Extract the (x, y) coordinate from the center of the cell holding the provided text.  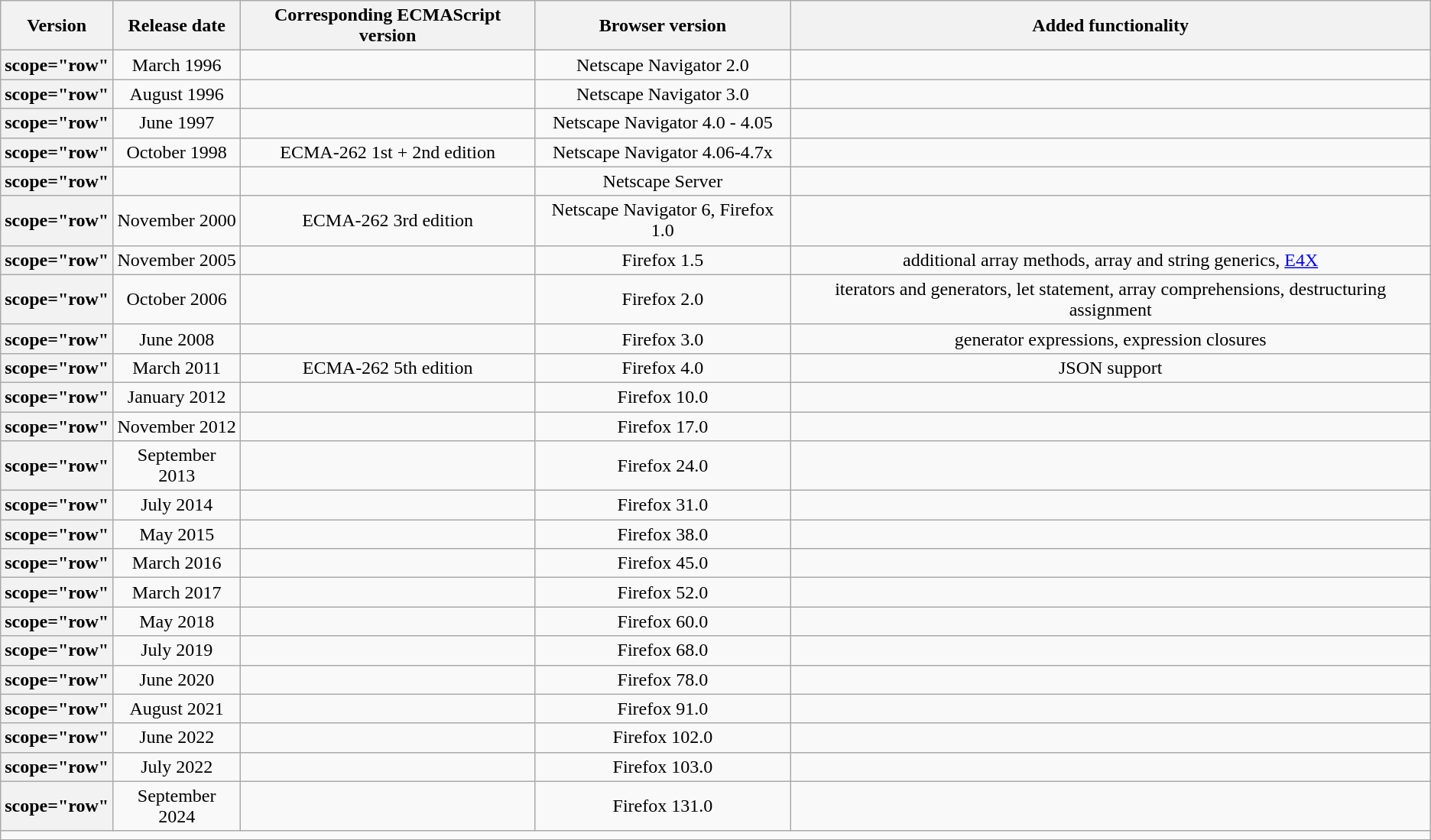
June 2022 (177, 738)
Firefox 10.0 (664, 397)
Firefox 131.0 (664, 806)
Browser version (664, 26)
ECMA-262 3rd edition (388, 220)
July 2022 (177, 767)
March 2011 (177, 368)
July 2014 (177, 505)
June 2008 (177, 339)
Firefox 2.0 (664, 300)
Netscape Navigator 4.06-4.7x (664, 152)
Version (57, 26)
September 2013 (177, 466)
ECMA-262 5th edition (388, 368)
additional array methods, array and string generics, E4X (1110, 260)
November 2012 (177, 426)
November 2000 (177, 220)
November 2005 (177, 260)
Firefox 78.0 (664, 679)
Firefox 91.0 (664, 709)
March 2016 (177, 563)
June 1997 (177, 123)
Firefox 3.0 (664, 339)
August 1996 (177, 94)
JSON support (1110, 368)
ECMA-262 1st + 2nd edition (388, 152)
September 2024 (177, 806)
Added functionality (1110, 26)
Firefox 102.0 (664, 738)
Netscape Navigator 3.0 (664, 94)
Firefox 60.0 (664, 621)
July 2019 (177, 650)
October 2006 (177, 300)
January 2012 (177, 397)
Netscape Server (664, 181)
Firefox 52.0 (664, 592)
March 1996 (177, 65)
Firefox 68.0 (664, 650)
Firefox 38.0 (664, 534)
Netscape Navigator 4.0 - 4.05 (664, 123)
March 2017 (177, 592)
Firefox 103.0 (664, 767)
Firefox 45.0 (664, 563)
Firefox 1.5 (664, 260)
Corresponding ECMAScript version (388, 26)
June 2020 (177, 679)
May 2018 (177, 621)
generator expressions, expression closures (1110, 339)
iterators and generators, let statement, array comprehensions, destructuring assignment (1110, 300)
Netscape Navigator 2.0 (664, 65)
Firefox 4.0 (664, 368)
Netscape Navigator 6, Firefox 1.0 (664, 220)
Firefox 17.0 (664, 426)
Firefox 24.0 (664, 466)
May 2015 (177, 534)
Release date (177, 26)
Firefox 31.0 (664, 505)
October 1998 (177, 152)
August 2021 (177, 709)
